Find where the given text appears and provide that cell's center as [X, Y] coordinate. 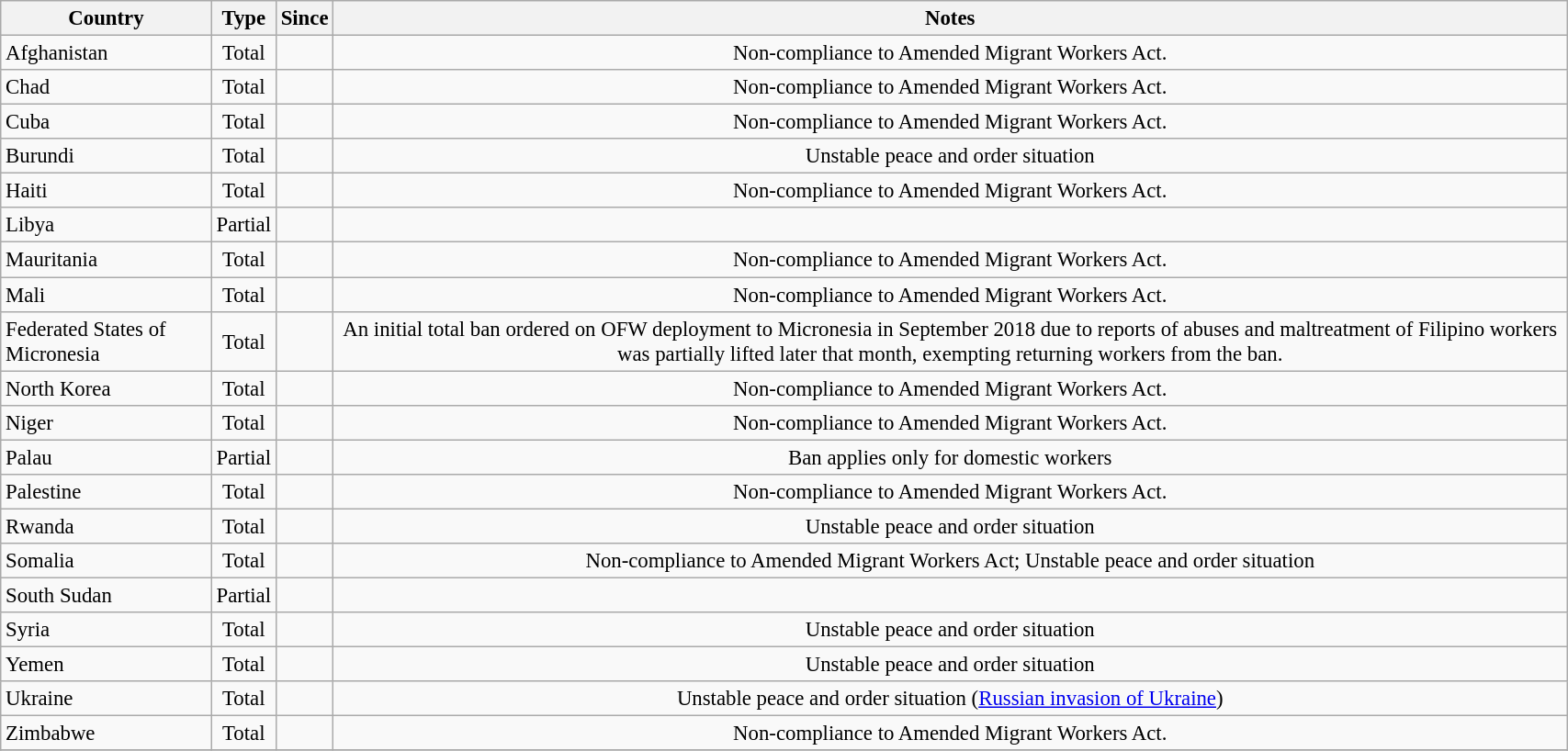
Federated States of Micronesia [107, 342]
Palestine [107, 492]
North Korea [107, 388]
Notes [950, 18]
Mauritania [107, 260]
Niger [107, 422]
Haiti [107, 191]
Ukraine [107, 699]
Cuba [107, 122]
Chad [107, 87]
Libya [107, 225]
Afghanistan [107, 53]
Since [305, 18]
Non-compliance to Amended Migrant Workers Act; Unstable peace and order situation [950, 561]
Somalia [107, 561]
Unstable peace and order situation (Russian invasion of Ukraine) [950, 699]
Rwanda [107, 526]
Syria [107, 630]
Zimbabwe [107, 734]
Country [107, 18]
Burundi [107, 156]
Yemen [107, 665]
Mali [107, 295]
Type [243, 18]
South Sudan [107, 595]
Ban applies only for domestic workers [950, 457]
Palau [107, 457]
